Extract the (x, y) coordinate from the center of the cell holding the provided text.  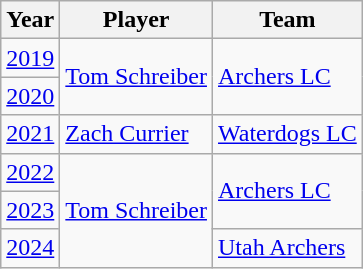
2021 (30, 134)
2020 (30, 96)
Zach Currier (136, 134)
Team (287, 20)
2023 (30, 210)
Waterdogs LC (287, 134)
2019 (30, 58)
2024 (30, 248)
Utah Archers (287, 248)
Player (136, 20)
Year (30, 20)
2022 (30, 172)
